Return (x, y) of the center of cell containing provided text 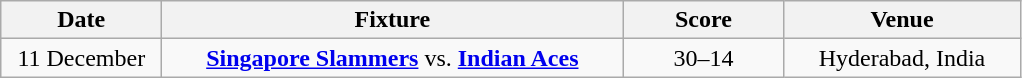
Venue (902, 20)
Hyderabad, India (902, 58)
Date (82, 20)
Fixture (392, 20)
Singapore Slammers vs. Indian Aces (392, 58)
30–14 (704, 58)
11 December (82, 58)
Score (704, 20)
